Determine the (x, y) coordinate at the center of the cell enclosing the given text.  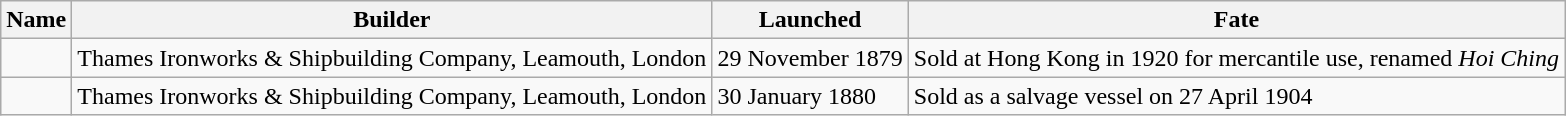
Builder (392, 20)
29 November 1879 (810, 58)
Launched (810, 20)
Fate (1236, 20)
Sold as a salvage vessel on 27 April 1904 (1236, 96)
Sold at Hong Kong in 1920 for mercantile use, renamed Hoi Ching (1236, 58)
30 January 1880 (810, 96)
Name (36, 20)
